Locate the cell with the specified text and output its [x, y] center coordinate. 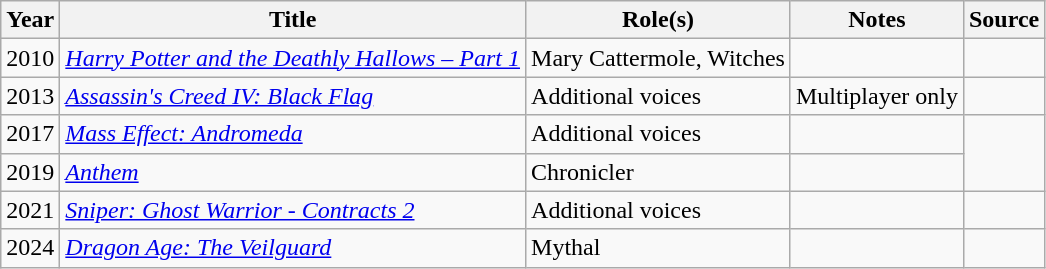
Sniper: Ghost Warrior - Contracts 2 [293, 210]
2017 [30, 134]
2010 [30, 58]
Anthem [293, 172]
Role(s) [658, 20]
2013 [30, 96]
2024 [30, 248]
Chronicler [658, 172]
2019 [30, 172]
Dragon Age: The Veilguard [293, 248]
Title [293, 20]
Multiplayer only [876, 96]
2021 [30, 210]
Assassin's Creed IV: Black Flag [293, 96]
Source [1004, 20]
Mass Effect: Andromeda [293, 134]
Mythal [658, 248]
Year [30, 20]
Mary Cattermole, Witches [658, 58]
Notes [876, 20]
Harry Potter and the Deathly Hallows – Part 1 [293, 58]
